Find where the given text appears and provide that cell's center as (x, y) coordinate. 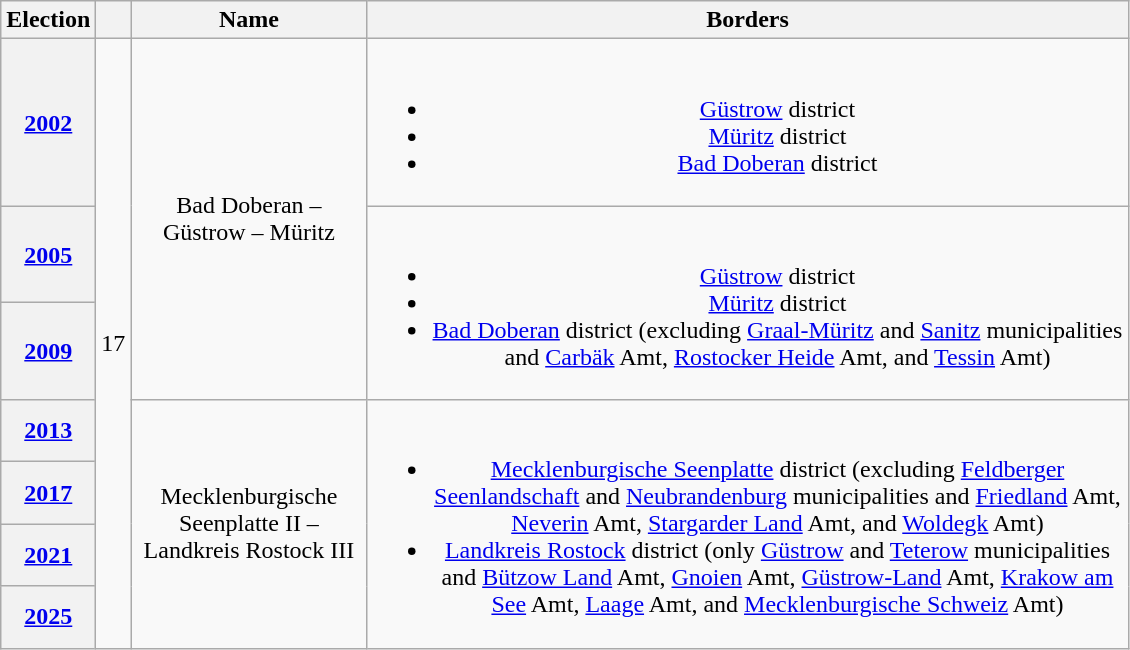
Mecklenburgische Seenplatte II – Landkreis Rostock III (249, 524)
Name (249, 20)
Election (48, 20)
Bad Doberan – Güstrow – Müritz (249, 220)
2009 (48, 352)
2013 (48, 431)
2002 (48, 122)
17 (114, 344)
Güstrow districtMüritz districtBad Doberan district (748, 122)
2021 (48, 555)
2005 (48, 254)
Borders (748, 20)
2025 (48, 617)
2017 (48, 493)
